Pinpoint the cell where the given text exists, returning its (X, Y) midpoint coordinate. 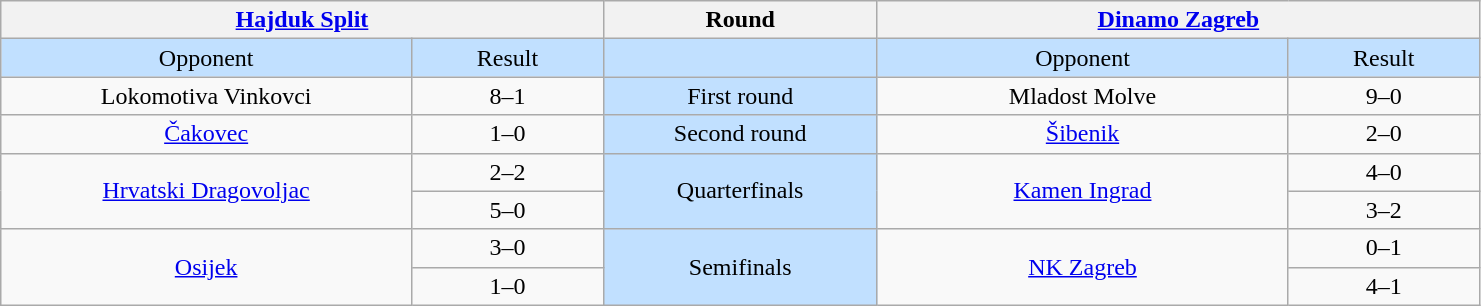
Hrvatski Dragovoljac (206, 191)
Lokomotiva Vinkovci (206, 96)
NK Zagreb (1082, 267)
3–0 (508, 248)
First round (740, 96)
Second round (740, 134)
2–0 (1384, 134)
Hajduk Split (302, 20)
Čakovec (206, 134)
Mladost Molve (1082, 96)
0–1 (1384, 248)
Šibenik (1082, 134)
Dinamo Zagreb (1178, 20)
Osijek (206, 267)
9–0 (1384, 96)
4–0 (1384, 172)
Semifinals (740, 267)
Round (740, 20)
5–0 (508, 210)
Quarterfinals (740, 191)
4–1 (1384, 286)
Kamen Ingrad (1082, 191)
2–2 (508, 172)
8–1 (508, 96)
3–2 (1384, 210)
